Detect which cell encompasses the target text, then output its (x, y) center coordinate. 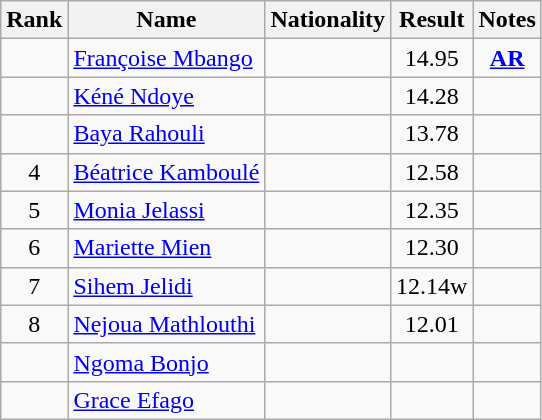
Nationality (328, 20)
Béatrice Kamboulé (166, 172)
12.14w (432, 286)
12.30 (432, 248)
4 (34, 172)
Baya Rahouli (166, 134)
8 (34, 324)
Rank (34, 20)
14.28 (432, 96)
7 (34, 286)
5 (34, 210)
6 (34, 248)
12.58 (432, 172)
13.78 (432, 134)
Notes (507, 20)
Monia Jelassi (166, 210)
Result (432, 20)
Name (166, 20)
Ngoma Bonjo (166, 362)
Nejoua Mathlouthi (166, 324)
12.35 (432, 210)
Grace Efago (166, 400)
Sihem Jelidi (166, 286)
AR (507, 58)
14.95 (432, 58)
Kéné Ndoye (166, 96)
Mariette Mien (166, 248)
12.01 (432, 324)
Françoise Mbango (166, 58)
